Return (x, y) of the center of cell containing provided text 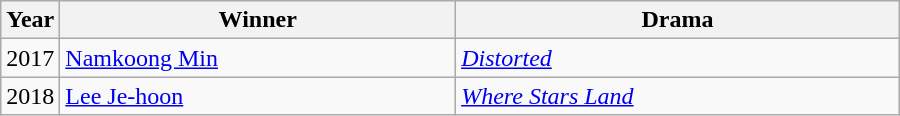
Distorted (678, 58)
Where Stars Land (678, 96)
Namkoong Min (258, 58)
Winner (258, 20)
2018 (30, 96)
2017 (30, 58)
Drama (678, 20)
Lee Je-hoon (258, 96)
Year (30, 20)
